Return the [x, y] coordinate for the center point of the cell that contains the specified text.  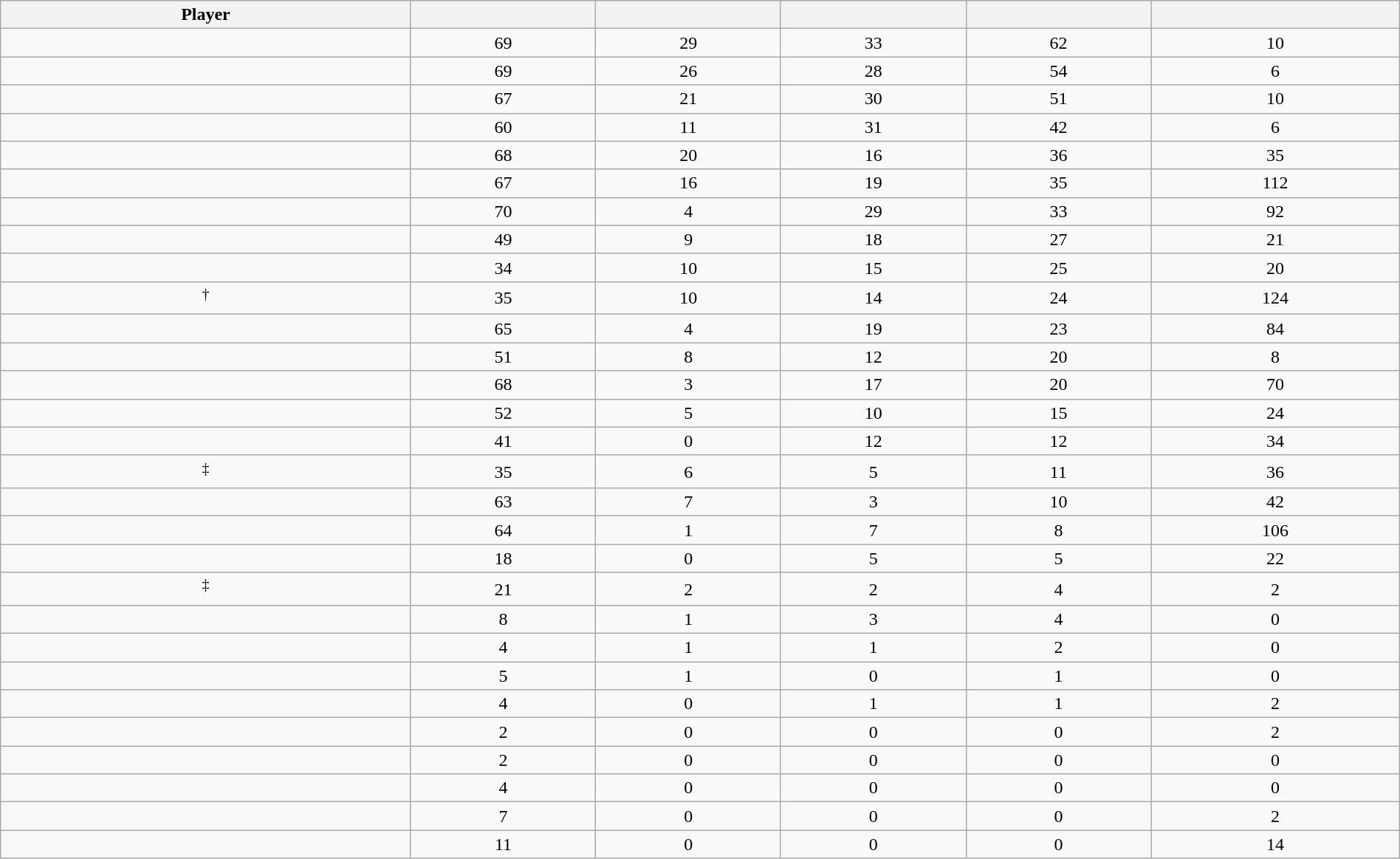
84 [1276, 329]
17 [873, 385]
63 [504, 502]
† [205, 298]
112 [1276, 183]
28 [873, 71]
Player [205, 15]
27 [1059, 239]
62 [1059, 43]
23 [1059, 329]
22 [1276, 558]
52 [504, 413]
26 [688, 71]
49 [504, 239]
31 [873, 127]
30 [873, 99]
64 [504, 530]
25 [1059, 267]
65 [504, 329]
60 [504, 127]
124 [1276, 298]
41 [504, 441]
106 [1276, 530]
9 [688, 239]
92 [1276, 211]
54 [1059, 71]
